Determine the [X, Y] coordinate at the center of the cell enclosing the given text.  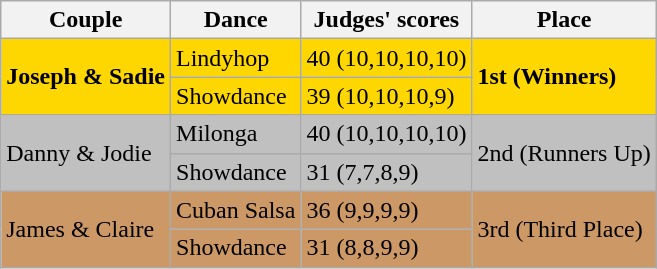
1st (Winners) [564, 77]
31 (8,8,9,9) [386, 248]
Judges' scores [386, 20]
Couple [86, 20]
36 (9,9,9,9) [386, 210]
Danny & Jodie [86, 153]
31 (7,7,8,9) [386, 172]
2nd (Runners Up) [564, 153]
James & Claire [86, 229]
39 (10,10,10,9) [386, 96]
Joseph & Sadie [86, 77]
Cuban Salsa [236, 210]
Place [564, 20]
3rd (Third Place) [564, 229]
Milonga [236, 134]
Dance [236, 20]
Lindyhop [236, 58]
